Pinpoint the cell where the given text exists, returning its (X, Y) midpoint coordinate. 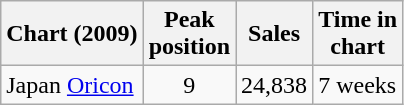
Sales (274, 34)
7 weeks (358, 85)
24,838 (274, 85)
9 (189, 85)
Time inchart (358, 34)
Japan Oricon (72, 85)
Chart (2009) (72, 34)
Peakposition (189, 34)
